Return [X, Y] of the center of cell containing provided text 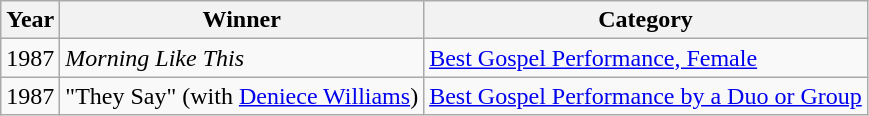
Winner [242, 20]
Morning Like This [242, 58]
Category [646, 20]
"They Say" (with Deniece Williams) [242, 96]
Best Gospel Performance by a Duo or Group [646, 96]
Year [30, 20]
Best Gospel Performance, Female [646, 58]
